Return [x, y] of the center of cell containing provided text 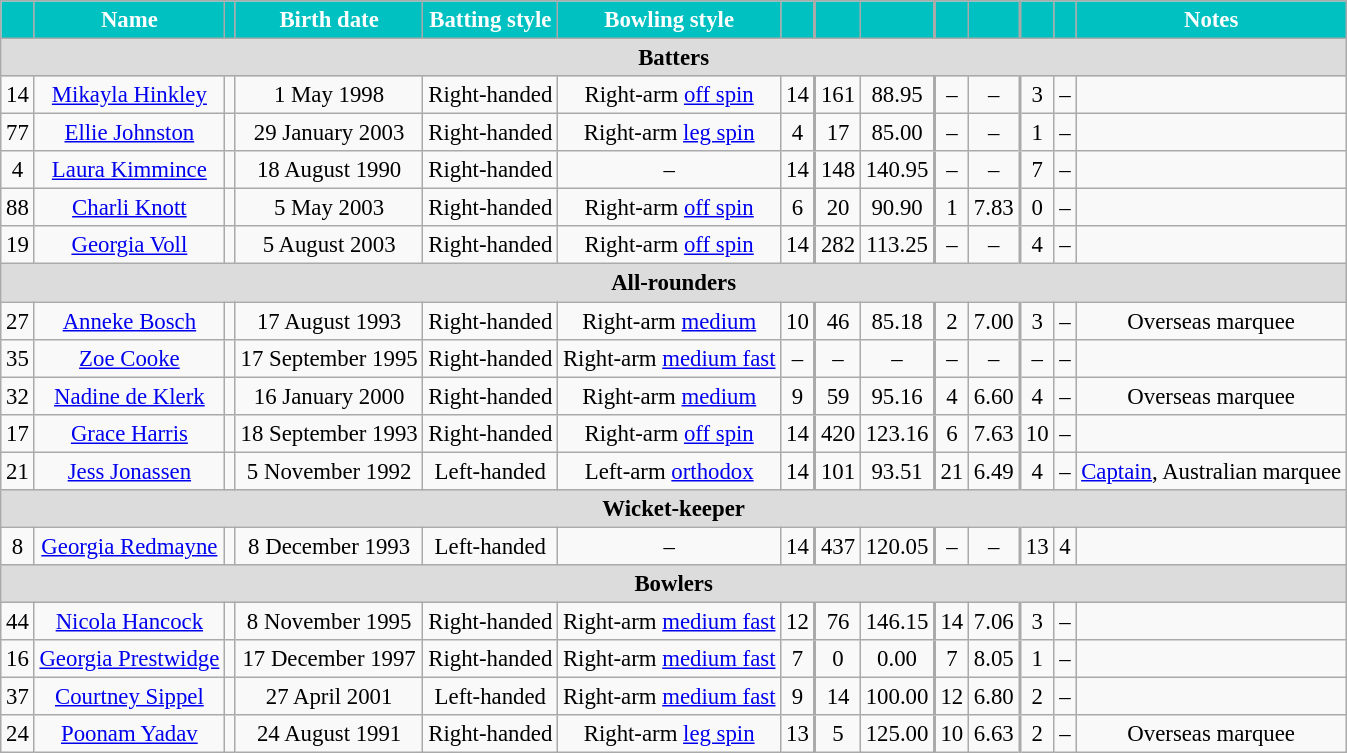
1 May 1998 [329, 95]
5 May 2003 [329, 208]
24 August 1991 [329, 734]
Zoe Cooke [129, 358]
282 [838, 245]
90.90 [897, 208]
Ellie Johnston [129, 133]
6.49 [994, 471]
16 January 2000 [329, 396]
Anneke Bosch [129, 321]
Jess Jonassen [129, 471]
101 [838, 471]
148 [838, 170]
123.16 [897, 433]
88.95 [897, 95]
Bowling style [670, 20]
Mikayla Hinkley [129, 95]
140.95 [897, 170]
Nicola Hancock [129, 621]
7.83 [994, 208]
Wicket-keeper [674, 509]
7.00 [994, 321]
18 August 1990 [329, 170]
16 [18, 659]
44 [18, 621]
8 December 1993 [329, 546]
17 September 1995 [329, 358]
29 January 2003 [329, 133]
Left-arm orthodox [670, 471]
76 [838, 621]
5 [838, 734]
8.05 [994, 659]
Charli Knott [129, 208]
7.63 [994, 433]
Name [129, 20]
37 [18, 697]
Georgia Voll [129, 245]
85.18 [897, 321]
20 [838, 208]
All-rounders [674, 283]
17 August 1993 [329, 321]
437 [838, 546]
Batters [674, 58]
Georgia Redmayne [129, 546]
Laura Kimmince [129, 170]
27 April 2001 [329, 697]
Birth date [329, 20]
19 [18, 245]
100.00 [897, 697]
6.63 [994, 734]
46 [838, 321]
5 November 1992 [329, 471]
113.25 [897, 245]
Poonam Yadav [129, 734]
35 [18, 358]
Captain, Australian marquee [1212, 471]
8 [18, 546]
7.06 [994, 621]
Batting style [490, 20]
32 [18, 396]
161 [838, 95]
59 [838, 396]
93.51 [897, 471]
Notes [1212, 20]
5 August 2003 [329, 245]
0.00 [897, 659]
88 [18, 208]
Grace Harris [129, 433]
17 December 1997 [329, 659]
Bowlers [674, 584]
Georgia Prestwidge [129, 659]
77 [18, 133]
146.15 [897, 621]
27 [18, 321]
125.00 [897, 734]
120.05 [897, 546]
420 [838, 433]
95.16 [897, 396]
Nadine de Klerk [129, 396]
85.00 [897, 133]
8 November 1995 [329, 621]
18 September 1993 [329, 433]
6.60 [994, 396]
24 [18, 734]
Courtney Sippel [129, 697]
6.80 [994, 697]
